Detect which cell encompasses the target text, then output its (X, Y) center coordinate. 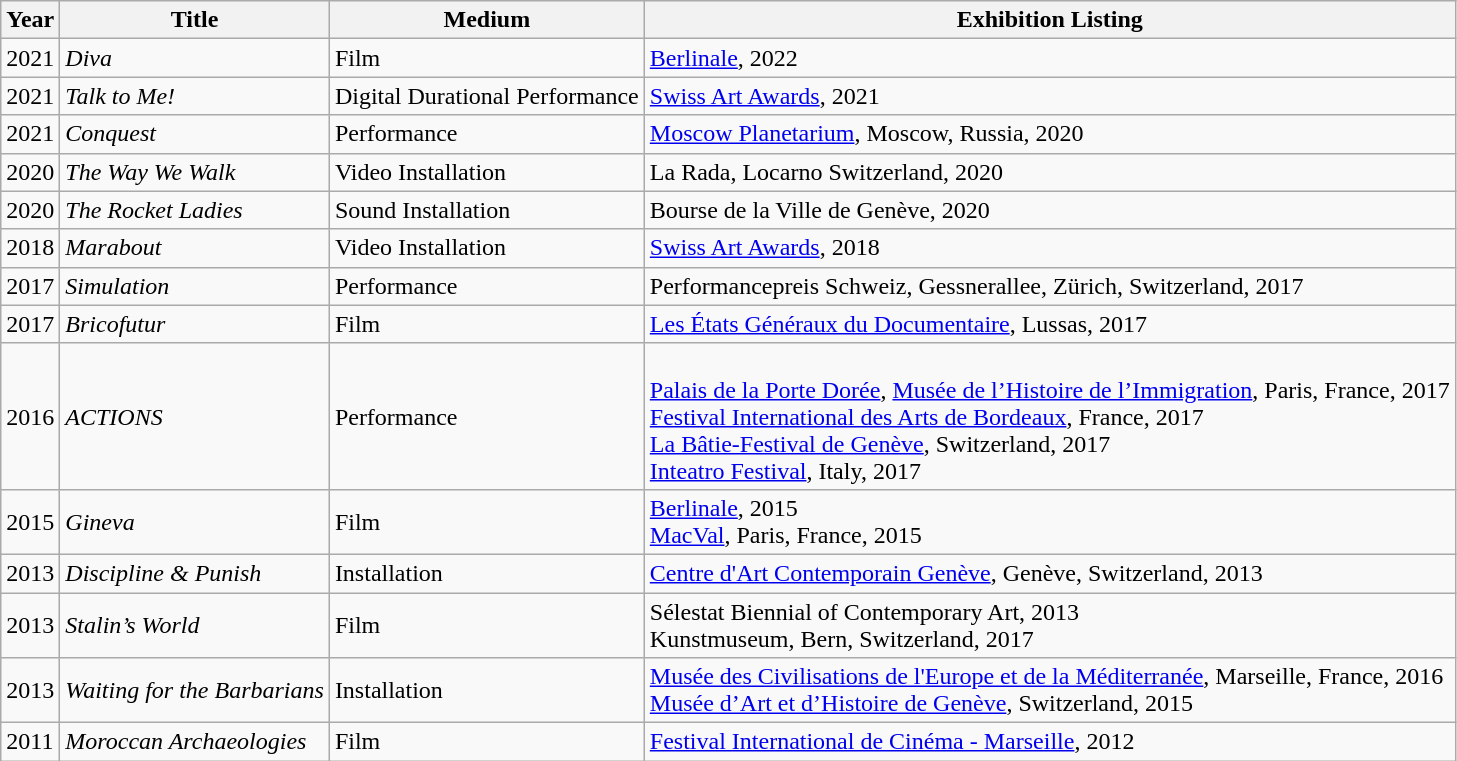
ACTIONS (195, 416)
Moroccan Archaeologies (195, 742)
La Rada, Locarno Switzerland, 2020 (1050, 172)
Marabout (195, 248)
Swiss Art Awards, 2018 (1050, 248)
Medium (486, 20)
Digital Durational Performance (486, 96)
Exhibition Listing (1050, 20)
Year (30, 20)
Moscow Planetarium, Moscow, Russia, 2020 (1050, 134)
Berlinale, 2022 (1050, 58)
2016 (30, 416)
Discipline & Punish (195, 573)
Stalin’s World (195, 624)
Bourse de la Ville de Genève, 2020 (1050, 210)
Sound Installation (486, 210)
Talk to Me! (195, 96)
2018 (30, 248)
Les États Généraux du Documentaire, Lussas, 2017 (1050, 324)
2015 (30, 522)
Centre d'Art Contemporain Genève, Genève, Switzerland, 2013 (1050, 573)
Performancepreis Schweiz, Gessnerallee, Zürich, Switzerland, 2017 (1050, 286)
2011 (30, 742)
Swiss Art Awards, 2021 (1050, 96)
Berlinale, 2015MacVal, Paris, France, 2015 (1050, 522)
Gineva (195, 522)
Waiting for the Barbarians (195, 690)
Festival International de Cinéma - Marseille, 2012 (1050, 742)
Diva (195, 58)
The Way We Walk (195, 172)
Title (195, 20)
Musée des Civilisations de l'Europe et de la Méditerranée, Marseille, France, 2016Musée d’Art et d’Histoire de Genève, Switzerland, 2015 (1050, 690)
Conquest (195, 134)
Bricofutur (195, 324)
Sélestat Biennial of Contemporary Art, 2013Kunstmuseum, Bern, Switzerland, 2017 (1050, 624)
Simulation (195, 286)
The Rocket Ladies (195, 210)
